Locate the cell with the specified text and output its (X, Y) center coordinate. 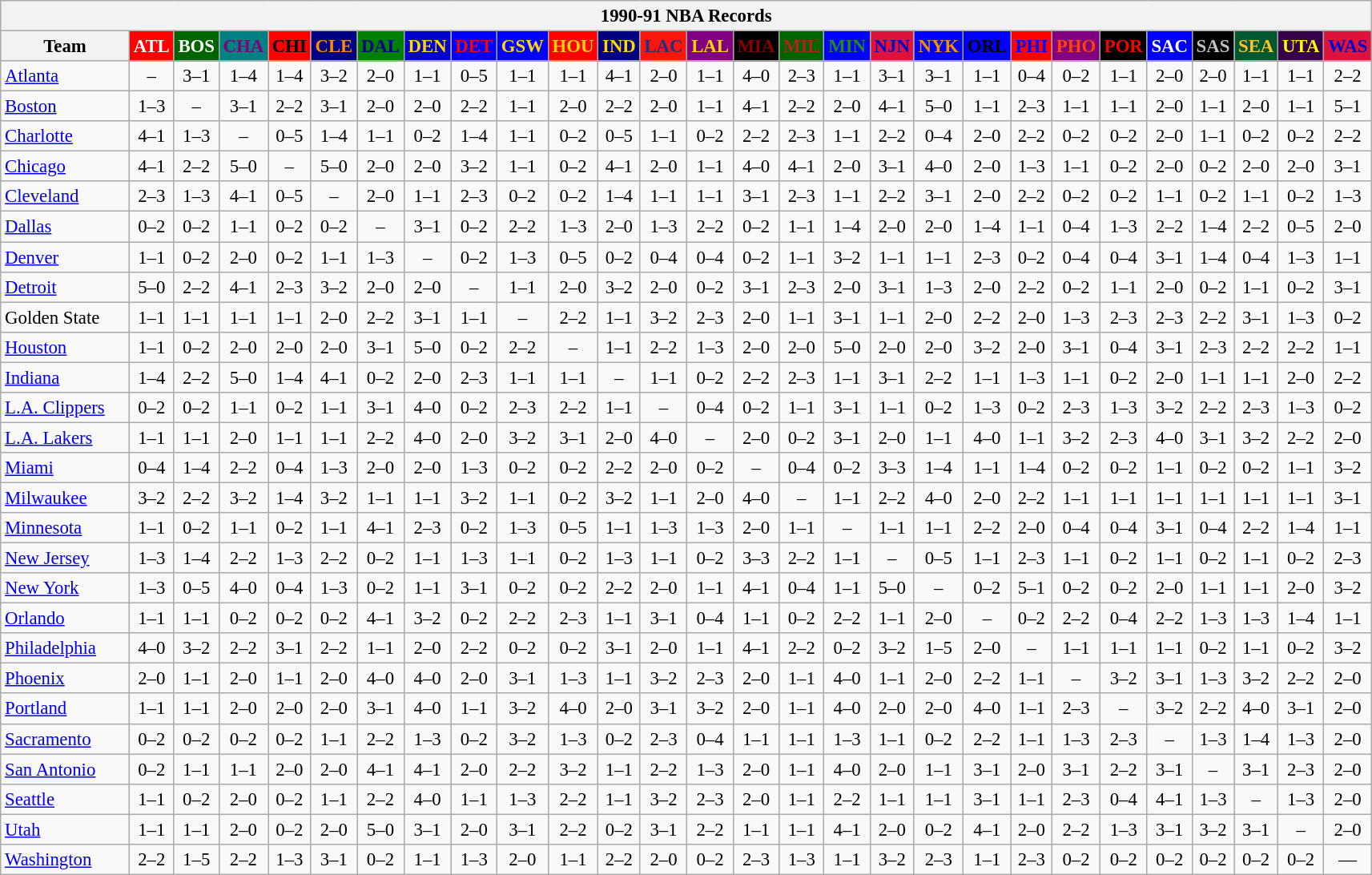
SEA (1256, 46)
Team (66, 46)
DEN (428, 46)
Washington (66, 860)
WAS (1348, 46)
IND (619, 46)
San Antonio (66, 769)
Utah (66, 829)
L.A. Lakers (66, 437)
Orlando (66, 619)
Indiana (66, 377)
Chicago (66, 167)
SAC (1169, 46)
PHO (1076, 46)
Detroit (66, 287)
ATL (151, 46)
Sacramento (66, 739)
Portland (66, 709)
L.A. Clippers (66, 408)
UTA (1301, 46)
GSW (522, 46)
MIA (756, 46)
Milwaukee (66, 498)
Golden State (66, 317)
Atlanta (66, 76)
NJN (892, 46)
BOS (196, 46)
Denver (66, 257)
MIL (802, 46)
HOU (573, 46)
DET (474, 46)
New Jersey (66, 558)
Minnesota (66, 528)
MIN (847, 46)
LAL (710, 46)
Charlotte (66, 136)
CLE (333, 46)
Philadelphia (66, 648)
1990-91 NBA Records (686, 16)
New York (66, 588)
NYK (939, 46)
Cleveland (66, 196)
Phoenix (66, 679)
DAL (381, 46)
Dallas (66, 227)
Houston (66, 347)
SAS (1213, 46)
POR (1123, 46)
LAC (663, 46)
— (1348, 860)
ORL (987, 46)
PHI (1032, 46)
Boston (66, 107)
Miami (66, 468)
Seattle (66, 799)
CHI (289, 46)
CHA (243, 46)
